Scan for the cell matching the given text and deliver its [x, y] coordinate at center. 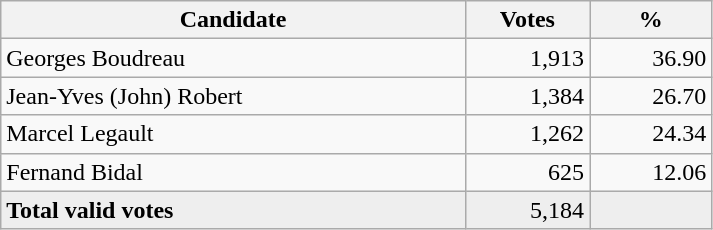
36.90 [651, 58]
Candidate [233, 20]
Georges Boudreau [233, 58]
Total valid votes [233, 210]
Jean-Yves (John) Robert [233, 96]
1,262 [527, 134]
26.70 [651, 96]
Votes [527, 20]
5,184 [527, 210]
625 [527, 172]
24.34 [651, 134]
12.06 [651, 172]
% [651, 20]
Marcel Legault [233, 134]
1,913 [527, 58]
1,384 [527, 96]
Fernand Bidal [233, 172]
